Locate the cell with the specified text and output its [x, y] center coordinate. 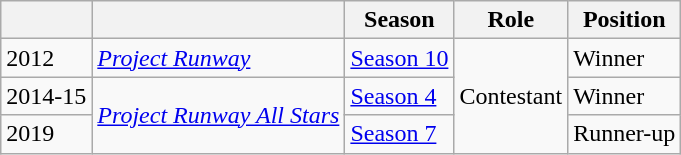
2014-15 [46, 96]
2012 [46, 58]
Season 7 [400, 134]
Project Runway All Stars [218, 115]
Season 10 [400, 58]
2019 [46, 134]
Project Runway [218, 58]
Runner-up [624, 134]
Season 4 [400, 96]
Role [511, 20]
Position [624, 20]
Contestant [511, 96]
Season [400, 20]
